For the text-containing cell, return its midpoint in [X, Y] coordinate format. 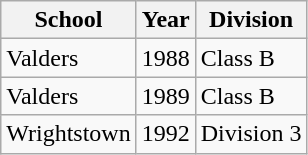
1988 [166, 58]
Division 3 [251, 134]
Division [251, 20]
School [68, 20]
1989 [166, 96]
Year [166, 20]
1992 [166, 134]
Wrightstown [68, 134]
